Return the [x, y] coordinate for the center point of the cell that contains the specified text.  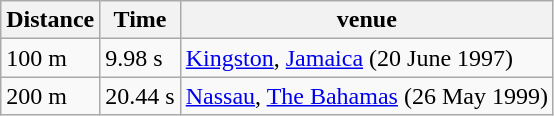
Distance [50, 20]
Kingston, Jamaica (20 June 1997) [366, 58]
20.44 s [140, 96]
100 m [50, 58]
Nassau, The Bahamas (26 May 1999) [366, 96]
Time [140, 20]
9.98 s [140, 58]
venue [366, 20]
200 m [50, 96]
